Scan for the cell matching the given text and deliver its [x, y] coordinate at center. 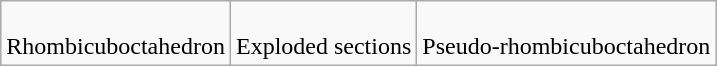
Pseudo-rhombicuboctahedron [566, 34]
Rhombicuboctahedron [116, 34]
Exploded sections [323, 34]
